Detect which cell encompasses the target text, then output its (x, y) center coordinate. 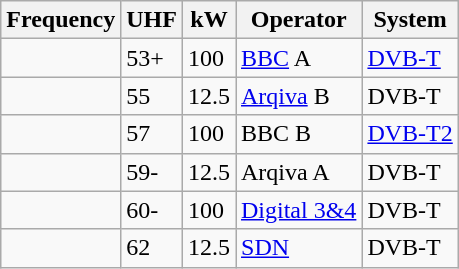
SDN (299, 248)
System (410, 20)
BBC A (299, 58)
59- (152, 172)
BBC B (299, 134)
62 (152, 248)
Digital 3&4 (299, 210)
60- (152, 210)
57 (152, 134)
Arqiva A (299, 172)
DVB-T2 (410, 134)
Frequency (61, 20)
55 (152, 96)
Arqiva B (299, 96)
53+ (152, 58)
kW (208, 20)
Operator (299, 20)
UHF (152, 20)
